Find where the given text appears and provide that cell's center as [x, y] coordinate. 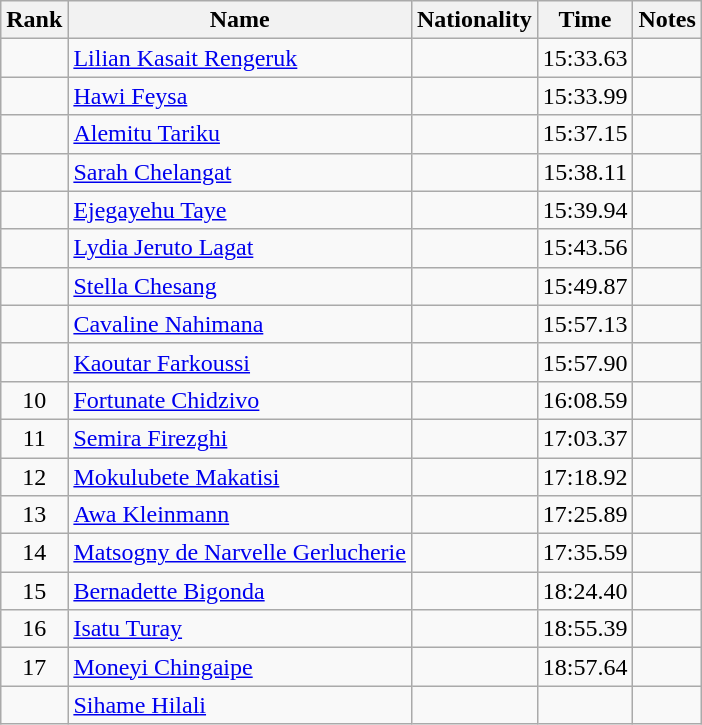
Awa Kleinmann [240, 515]
16:08.59 [585, 400]
Stella Chesang [240, 286]
15:37.15 [585, 134]
Matsogny de Narvelle Gerlucherie [240, 553]
10 [34, 400]
15:33.99 [585, 96]
Sarah Chelangat [240, 172]
11 [34, 438]
Semira Firezghi [240, 438]
15:38.11 [585, 172]
13 [34, 515]
15:57.90 [585, 362]
Mokulubete Makatisi [240, 477]
17:18.92 [585, 477]
Kaoutar Farkoussi [240, 362]
Sihame Hilali [240, 705]
Hawi Feysa [240, 96]
14 [34, 553]
Fortunate Chidzivo [240, 400]
18:57.64 [585, 667]
17 [34, 667]
18:55.39 [585, 629]
Moneyi Chingaipe [240, 667]
16 [34, 629]
Name [240, 20]
Notes [667, 20]
Time [585, 20]
17:35.59 [585, 553]
Ejegayehu Taye [240, 210]
17:03.37 [585, 438]
Bernadette Bigonda [240, 591]
Rank [34, 20]
Nationality [474, 20]
Lydia Jeruto Lagat [240, 248]
15 [34, 591]
15:33.63 [585, 58]
15:57.13 [585, 324]
18:24.40 [585, 591]
15:43.56 [585, 248]
15:39.94 [585, 210]
15:49.87 [585, 286]
12 [34, 477]
Alemitu Tariku [240, 134]
Lilian Kasait Rengeruk [240, 58]
Cavaline Nahimana [240, 324]
17:25.89 [585, 515]
Isatu Turay [240, 629]
